Capture the cell that displays the provided text and extract its (x, y) central coordinate. 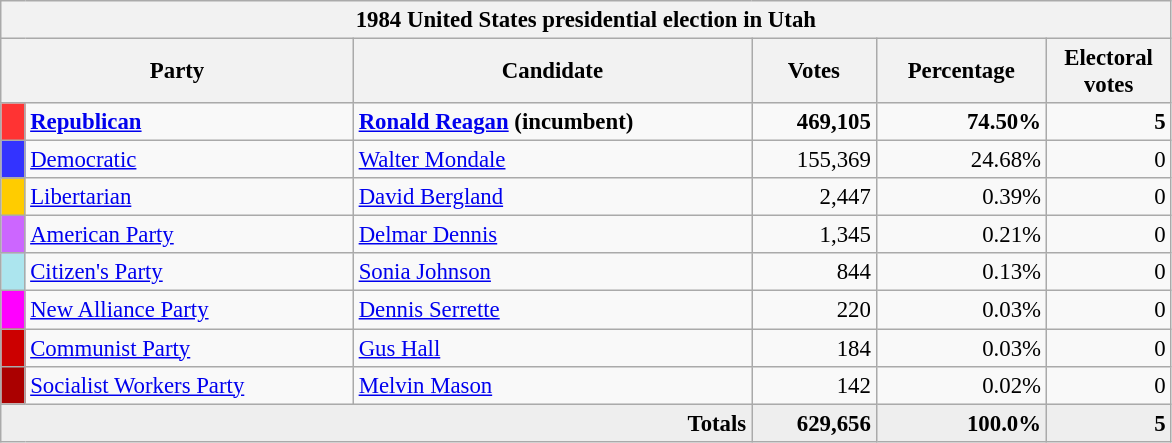
0.02% (961, 385)
Citizen's Party (189, 273)
Party (178, 72)
David Bergland (552, 197)
New Alliance Party (189, 310)
Republican (189, 122)
Percentage (961, 72)
Delmar Dennis (552, 235)
1984 United States presidential election in Utah (586, 20)
2,447 (814, 197)
184 (814, 348)
Gus Hall (552, 348)
469,105 (814, 122)
Dennis Serrette (552, 310)
220 (814, 310)
0.21% (961, 235)
74.50% (961, 122)
155,369 (814, 160)
Electoral votes (1108, 72)
Totals (376, 423)
Socialist Workers Party (189, 385)
Libertarian (189, 197)
844 (814, 273)
100.0% (961, 423)
American Party (189, 235)
0.39% (961, 197)
1,345 (814, 235)
0.13% (961, 273)
24.68% (961, 160)
Melvin Mason (552, 385)
629,656 (814, 423)
Communist Party (189, 348)
Votes (814, 72)
Sonia Johnson (552, 273)
Candidate (552, 72)
Democratic (189, 160)
Walter Mondale (552, 160)
Ronald Reagan (incumbent) (552, 122)
142 (814, 385)
